Pinpoint the cell where the given text exists, returning its (x, y) midpoint coordinate. 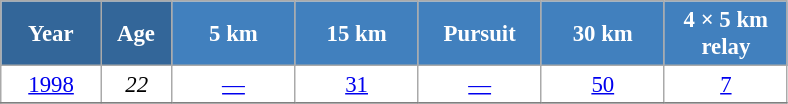
31 (356, 85)
Age (136, 34)
4 × 5 km relay (726, 34)
Year (52, 34)
1998 (52, 85)
15 km (356, 34)
7 (726, 85)
30 km (602, 34)
Pursuit (480, 34)
50 (602, 85)
22 (136, 85)
5 km (234, 34)
